Search for the cell housing the specified text and yield its (x, y) center coordinate. 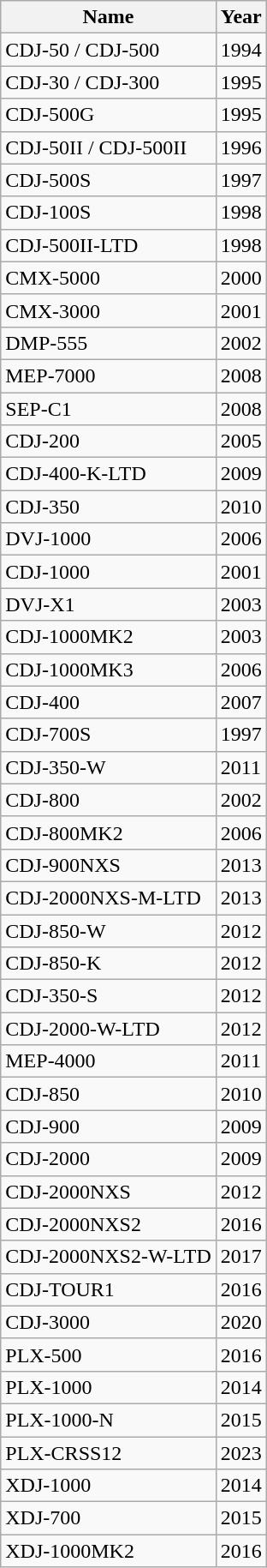
CDJ-500S (109, 180)
CMX-5000 (109, 278)
CDJ-50 / CDJ-500 (109, 50)
SEP-C1 (109, 409)
2000 (241, 278)
CDJ-850-K (109, 964)
CDJ-900 (109, 1126)
CDJ-1000MK2 (109, 637)
CDJ-350-S (109, 996)
CDJ-800 (109, 800)
CDJ-2000NXS2-W-LTD (109, 1257)
CDJ-500G (109, 115)
DMP-555 (109, 343)
2017 (241, 1257)
CDJ-100S (109, 213)
CDJ-350-W (109, 767)
CDJ-50II / CDJ-500II (109, 147)
XDJ-700 (109, 1518)
CDJ-1000 (109, 572)
CDJ-500II-LTD (109, 245)
CDJ-2000NXS-M-LTD (109, 898)
CDJ-900NXS (109, 865)
CDJ-2000NXS (109, 1192)
CDJ-850-W (109, 930)
DVJ-X1 (109, 604)
Year (241, 17)
CDJ-2000 (109, 1159)
PLX-1000-N (109, 1420)
CDJ-800MK2 (109, 832)
XDJ-1000MK2 (109, 1551)
PLX-1000 (109, 1387)
XDJ-1000 (109, 1486)
CDJ-200 (109, 442)
CDJ-30 / CDJ-300 (109, 82)
CDJ-2000-W-LTD (109, 1029)
CMX-3000 (109, 310)
CDJ-1000MK3 (109, 670)
CDJ-2000NXS2 (109, 1224)
2023 (241, 1453)
DVJ-1000 (109, 539)
2007 (241, 702)
1994 (241, 50)
CDJ-850 (109, 1094)
Name (109, 17)
CDJ-350 (109, 507)
2005 (241, 442)
CDJ-700S (109, 735)
PLX-500 (109, 1355)
MEP-7000 (109, 375)
CDJ-400-K-LTD (109, 474)
PLX-CRSS12 (109, 1453)
1996 (241, 147)
CDJ-400 (109, 702)
CDJ-3000 (109, 1322)
CDJ-TOUR1 (109, 1289)
2020 (241, 1322)
MEP-4000 (109, 1061)
